Scan for the cell matching the given text and deliver its [X, Y] coordinate at center. 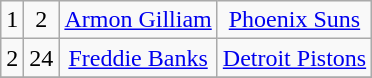
Freddie Banks [138, 58]
Armon Gilliam [138, 20]
Phoenix Suns [294, 20]
1 [12, 20]
24 [42, 58]
Detroit Pistons [294, 58]
